For the text-containing cell, return its midpoint in (X, Y) coordinate format. 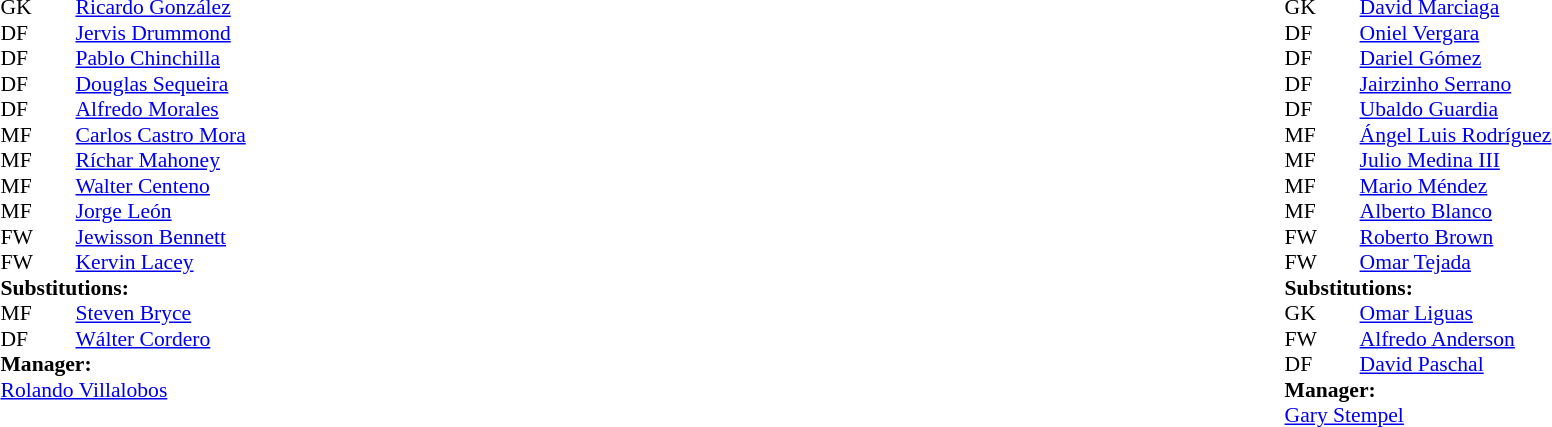
Ángel Luis Rodríguez (1456, 135)
Jorge León (161, 211)
Ubaldo Guardia (1456, 109)
Ríchar Mahoney (161, 161)
Wálter Cordero (161, 339)
Dariel Gómez (1456, 59)
Jairzinho Serrano (1456, 84)
Mario Méndez (1456, 186)
Jervis Drummond (161, 33)
Alberto Blanco (1456, 211)
Douglas Sequeira (161, 84)
Roberto Brown (1456, 237)
Pablo Chinchilla (161, 59)
Omar Tejada (1456, 263)
Alfredo Anderson (1456, 339)
Oniel Vergara (1456, 33)
Julio Medina III (1456, 161)
GK (1304, 313)
Jewisson Bennett (161, 237)
Steven Bryce (161, 313)
David Paschal (1456, 365)
Rolando Villalobos (122, 390)
Carlos Castro Mora (161, 135)
Kervin Lacey (161, 263)
Omar Liguas (1456, 313)
Alfredo Morales (161, 109)
Walter Centeno (161, 186)
